Provide the [x, y] coordinate of the cell's center where the given text is located.  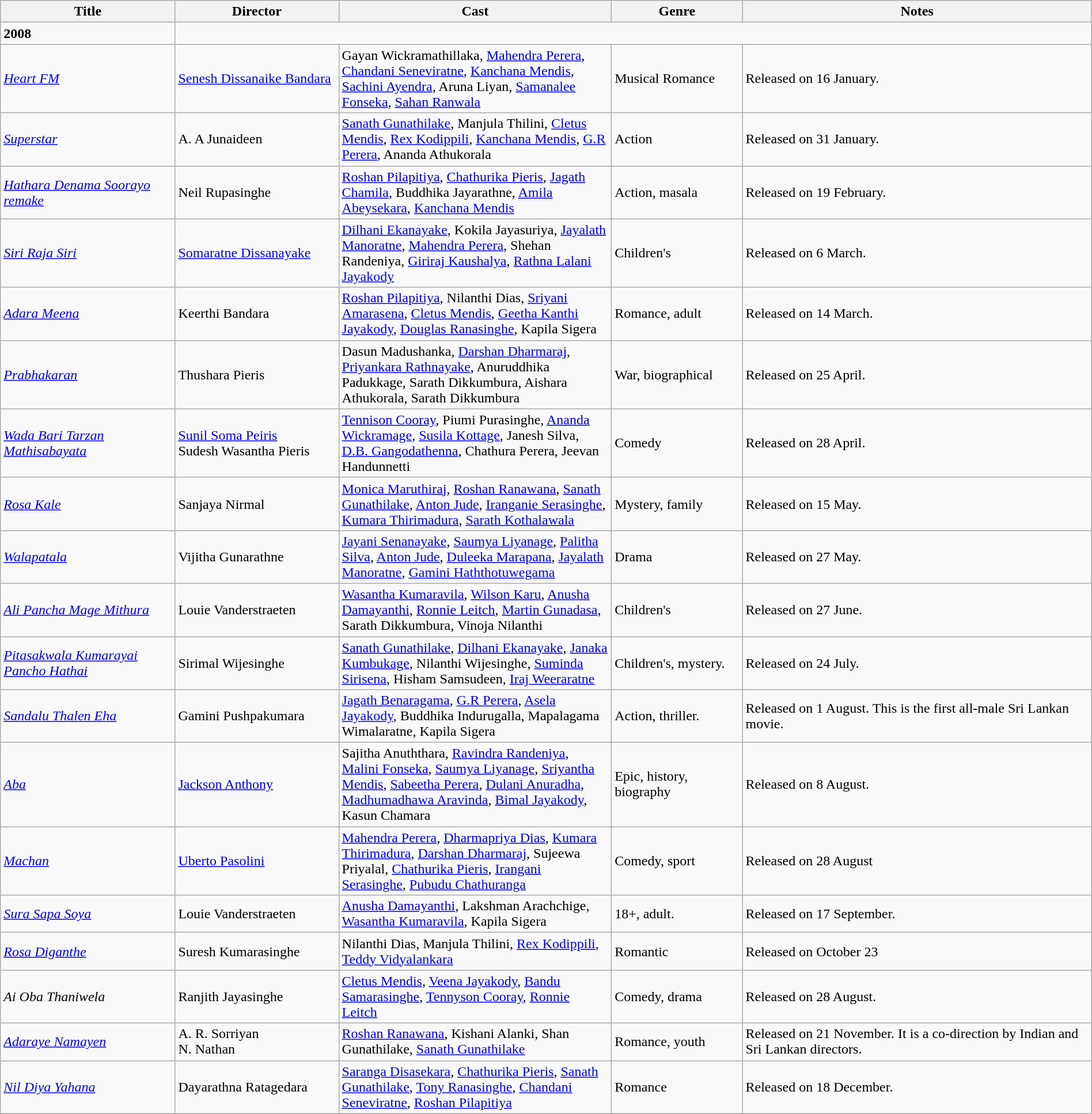
Gamini Pushpakumara [257, 716]
Wada Bari Tarzan Mathisabayata [88, 443]
Neil Rupasinghe [257, 192]
Released on 27 June. [917, 610]
Sandalu Thalen Eha [88, 716]
Comedy, sport [677, 861]
Romance [677, 1087]
Pitasakwala Kumarayai Pancho Hathai [88, 663]
Siri Raja Siri [88, 253]
Sanath Gunathilake, Manjula Thilini, Cletus Mendis, Rex Kodippili, Kanchana Mendis, G.R Perera, Ananda Athukorala [475, 139]
Walapatala [88, 557]
Anusha Damayanthi, Lakshman Arachchige, Wasantha Kumaravila, Kapila Sigera [475, 914]
Saranga Disasekara, Chathurika Pieris, Sanath Gunathilake, Tony Ranasinghe, Chandani Seneviratne, Roshan Pilapitiya [475, 1087]
Title [88, 12]
Comedy, drama [677, 997]
Director [257, 12]
Thushara Pieris [257, 374]
Released on 16 January. [917, 78]
Ai Oba Thaniwela [88, 997]
Gayan Wickramathillaka, Mahendra Perera, Chandani Seneviratne, Kanchana Mendis, Sachini Ayendra, Aruna Liyan, Samanalee Fonseka, Sahan Ranwala [475, 78]
Uberto Pasolini [257, 861]
Released on October 23 [917, 951]
A. A Junaideen [257, 139]
Sanath Gunathilake, Dilhani Ekanayake, Janaka Kumbukage, Nilanthi Wijesinghe, Suminda Sirisena, Hisham Samsudeen, Iraj Weeraratne [475, 663]
Released on 27 May. [917, 557]
Roshan Pilapitiya, Nilanthi Dias, Sriyani Amarasena, Cletus Mendis, Geetha Kanthi Jayakody, Douglas Ranasinghe, Kapila Sigera [475, 314]
Released on 18 December. [917, 1087]
Released on 6 March. [917, 253]
Released on 19 February. [917, 192]
Released on 1 August. This is the first all-male Sri Lankan movie. [917, 716]
Keerthi Bandara [257, 314]
Released on 28 August [917, 861]
Romantic [677, 951]
Dayarathna Ratagedara [257, 1087]
Notes [917, 12]
Released on 17 September. [917, 914]
Sunil Soma Peiris Sudesh Wasantha Pieris [257, 443]
Suresh Kumarasinghe [257, 951]
Jayani Senanayake, Saumya Liyanage, Palitha Silva, Anton Jude, Duleeka Marapana, Jayalath Manoratne, Gamini Haththotuwegama [475, 557]
Genre [677, 12]
Wasantha Kumaravila, Wilson Karu, Anusha Damayanthi, Ronnie Leitch, Martin Gunadasa, Sarath Dikkumbura, Vinoja Nilanthi [475, 610]
Action, masala [677, 192]
Nilanthi Dias, Manjula Thilini, Rex Kodippili, Teddy Vidyalankara [475, 951]
Released on 25 April. [917, 374]
Released on 14 March. [917, 314]
Prabhakaran [88, 374]
Vijitha Gunarathne [257, 557]
Ranjith Jayasinghe [257, 997]
Machan [88, 861]
Nil Diya Yahana [88, 1087]
Somaratne Dissanayake [257, 253]
Hathara Denama Soorayo remake [88, 192]
Superstar [88, 139]
Cletus Mendis, Veena Jayakody, Bandu Samarasinghe, Tennyson Cooray, Ronnie Leitch [475, 997]
Released on 24 July. [917, 663]
Epic, history, biography [677, 785]
Musical Romance [677, 78]
18+, adult. [677, 914]
Tennison Cooray, Piumi Purasinghe, Ananda Wickramage, Susila Kottage, Janesh Silva, D.B. Gangodathenna, Chathura Perera, Jeevan Handunnetti [475, 443]
Released on 21 November. It is a co-direction by Indian and Sri Lankan directors. [917, 1042]
Comedy [677, 443]
Released on 15 May. [917, 504]
War, biographical [677, 374]
Senesh Dissanaike Bandara [257, 78]
Romance, youth [677, 1042]
Ali Pancha Mage Mithura [88, 610]
Heart FM [88, 78]
Action [677, 139]
Jackson Anthony [257, 785]
Released on 28 August. [917, 997]
Action, thriller. [677, 716]
Released on 31 January. [917, 139]
Adara Meena [88, 314]
2008 [88, 33]
Jagath Benaragama, G.R Perera, Asela Jayakody, Buddhika Indurugalla, Mapalagama Wimalaratne, Kapila Sigera [475, 716]
Dasun Madushanka, Darshan Dharmaraj, Priyankara Rathnayake, Anuruddhika Padukkage, Sarath Dikkumbura, Aishara Athukorala, Sarath Dikkumbura [475, 374]
Sura Sapa Soya [88, 914]
Sanjaya Nirmal [257, 504]
Children's, mystery. [677, 663]
Roshan Pilapitiya, Chathurika Pieris, Jagath Chamila, Buddhika Jayarathne, Amila Abeysekara, Kanchana Mendis [475, 192]
Aba [88, 785]
Sirimal Wijesinghe [257, 663]
Released on 28 April. [917, 443]
A. R. Sorriyan N. Nathan [257, 1042]
Rosa Diganthe [88, 951]
Drama [677, 557]
Cast [475, 12]
Rosa Kale [88, 504]
Dilhani Ekanayake, Kokila Jayasuriya, Jayalath Manoratne, Mahendra Perera, Shehan Randeniya, Giriraj Kaushalya, Rathna Lalani Jayakody [475, 253]
Released on 8 August. [917, 785]
Adaraye Namayen [88, 1042]
Roshan Ranawana, Kishani Alanki, Shan Gunathilake, Sanath Gunathilake [475, 1042]
Mystery, family [677, 504]
Monica Maruthiraj, Roshan Ranawana, Sanath Gunathilake, Anton Jude, Iranganie Serasinghe, Kumara Thirimadura, Sarath Kothalawala [475, 504]
Romance, adult [677, 314]
